Return the (x, y) coordinate for the center point of the cell that contains the specified text.  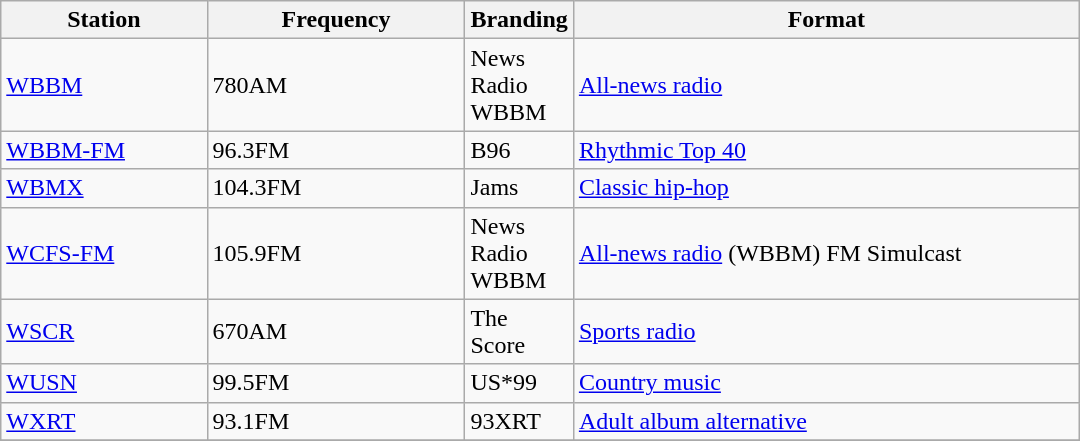
93XRT (519, 421)
WBMX (104, 188)
Rhythmic Top 40 (826, 150)
WSCR (104, 332)
Sports radio (826, 332)
WCFS-FM (104, 253)
All-news radio (826, 85)
All-news radio (WBBM) FM Simulcast (826, 253)
105.9FM (336, 253)
WBBM-FM (104, 150)
780AM (336, 85)
93.1FM (336, 421)
Adult album alternative (826, 421)
104.3FM (336, 188)
Station (104, 20)
B96 (519, 150)
99.5FM (336, 383)
Frequency (336, 20)
Classic hip-hop (826, 188)
Format (826, 20)
WXRT (104, 421)
Jams (519, 188)
WBBM (104, 85)
Branding (519, 20)
WUSN (104, 383)
670AM (336, 332)
Country music (826, 383)
96.3FM (336, 150)
The Score (519, 332)
US*99 (519, 383)
